Return the (X, Y) coordinate for the center point of the cell that contains the specified text.  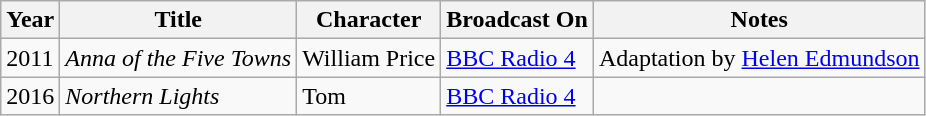
Northern Lights (178, 96)
Notes (759, 20)
William Price (369, 58)
Broadcast On (518, 20)
2011 (30, 58)
Character (369, 20)
Adaptation by Helen Edmundson (759, 58)
Year (30, 20)
Title (178, 20)
2016 (30, 96)
Anna of the Five Towns (178, 58)
Tom (369, 96)
